Locate the cell with the specified text and output its [x, y] center coordinate. 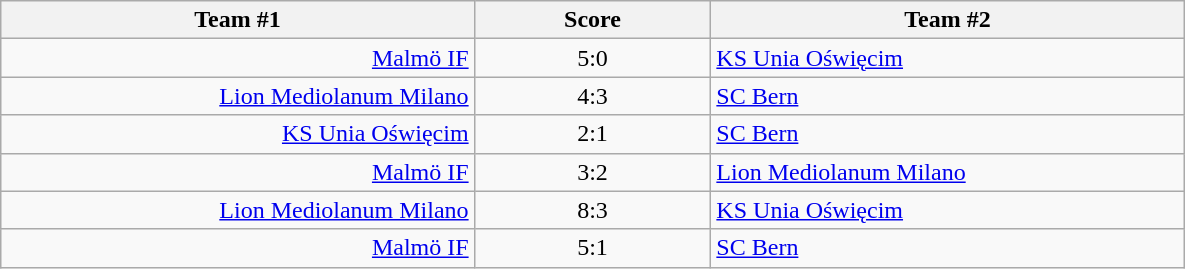
8:3 [592, 210]
5:1 [592, 248]
Team #1 [238, 20]
3:2 [592, 172]
2:1 [592, 134]
4:3 [592, 96]
Score [592, 20]
Team #2 [948, 20]
5:0 [592, 58]
